Determine the [X, Y] coordinate at the center of the cell enclosing the given text.  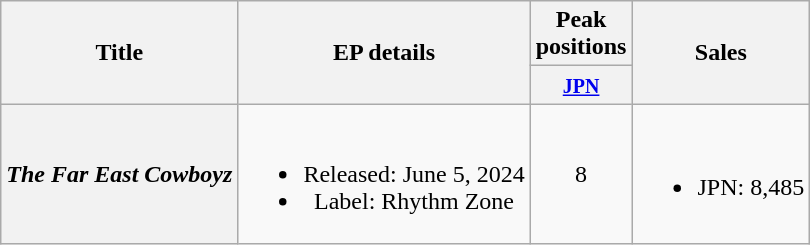
Title [120, 52]
Peak positions [581, 34]
Released: June 5, 2024 Label: Rhythm Zone [384, 174]
Sales [721, 52]
8 [581, 174]
The Far East Cowboyz [120, 174]
EP details [384, 52]
JPN: 8,485 [721, 174]
JPN [581, 85]
